Detect which cell encompasses the target text, then output its [X, Y] center coordinate. 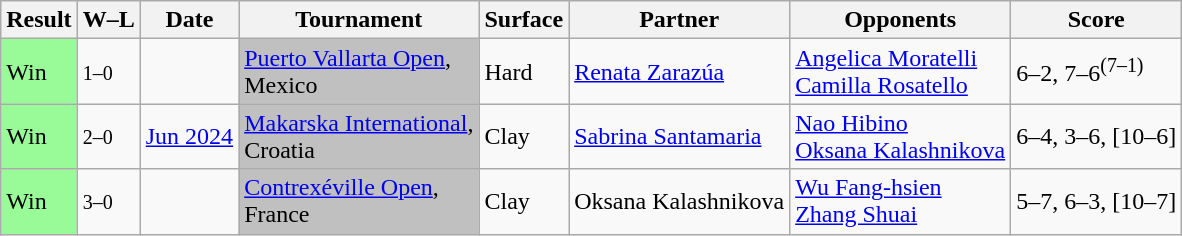
Sabrina Santamaria [680, 136]
Hard [524, 72]
Result [39, 20]
Nao Hibino Oksana Kalashnikova [900, 136]
6–4, 3–6, [10–6] [1096, 136]
Partner [680, 20]
1–0 [108, 72]
Wu Fang-hsien Zhang Shuai [900, 202]
Jun 2024 [189, 136]
6–2, 7–6(7–1) [1096, 72]
Opponents [900, 20]
Puerto Vallarta Open, Mexico [359, 72]
2–0 [108, 136]
Surface [524, 20]
Renata Zarazúa [680, 72]
Oksana Kalashnikova [680, 202]
3–0 [108, 202]
Date [189, 20]
Contrexéville Open, France [359, 202]
5–7, 6–3, [10–7] [1096, 202]
W–L [108, 20]
Tournament [359, 20]
Score [1096, 20]
Makarska International, Croatia [359, 136]
Angelica Moratelli Camilla Rosatello [900, 72]
